Pinpoint the cell where the given text exists, returning its (x, y) midpoint coordinate. 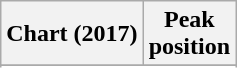
Chart (2017) (72, 34)
Peak position (189, 34)
